Return the [X, Y] coordinate for the center point of the cell that contains the specified text.  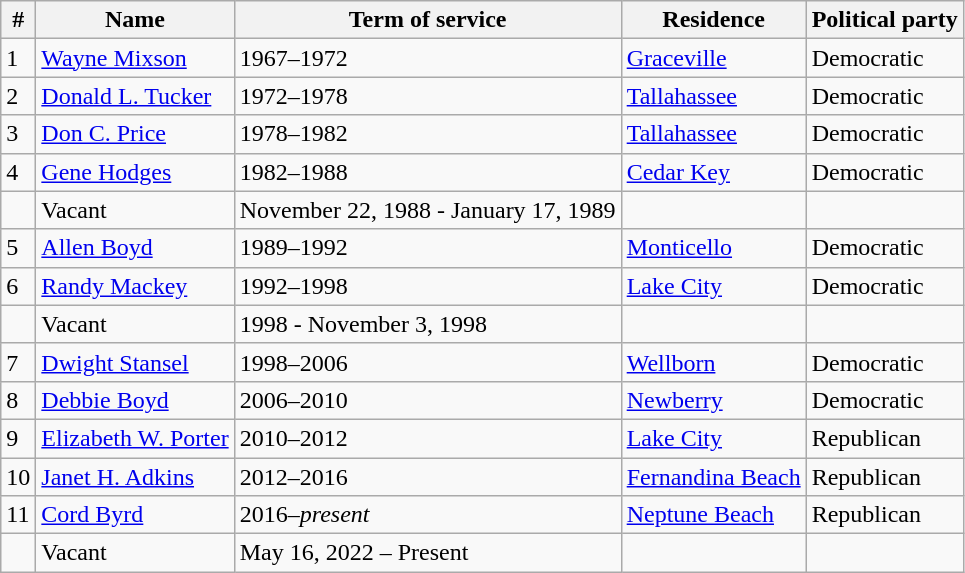
1967–1972 [428, 58]
1998–2006 [428, 362]
Wayne Mixson [135, 58]
1992–1998 [428, 286]
1978–1982 [428, 134]
Donald L. Tucker [135, 96]
8 [18, 400]
Residence [714, 20]
7 [18, 362]
Janet H. Adkins [135, 477]
1989–1992 [428, 248]
9 [18, 438]
Political party [884, 20]
Graceville [714, 58]
2012–2016 [428, 477]
# [18, 20]
3 [18, 134]
Cedar Key [714, 172]
Term of service [428, 20]
Neptune Beach [714, 515]
Randy Mackey [135, 286]
11 [18, 515]
2016–present [428, 515]
Name [135, 20]
1972–1978 [428, 96]
2006–2010 [428, 400]
Gene Hodges [135, 172]
Newberry [714, 400]
4 [18, 172]
Monticello [714, 248]
Wellborn [714, 362]
November 22, 1988 - January 17, 1989 [428, 210]
Cord Byrd [135, 515]
Dwight Stansel [135, 362]
5 [18, 248]
1982–1988 [428, 172]
1 [18, 58]
10 [18, 477]
May 16, 2022 – Present [428, 553]
1998 - November 3, 1998 [428, 324]
Elizabeth W. Porter [135, 438]
Allen Boyd [135, 248]
2 [18, 96]
Debbie Boyd [135, 400]
6 [18, 286]
Don C. Price [135, 134]
2010–2012 [428, 438]
Fernandina Beach [714, 477]
